Detect which cell encompasses the target text, then output its (x, y) center coordinate. 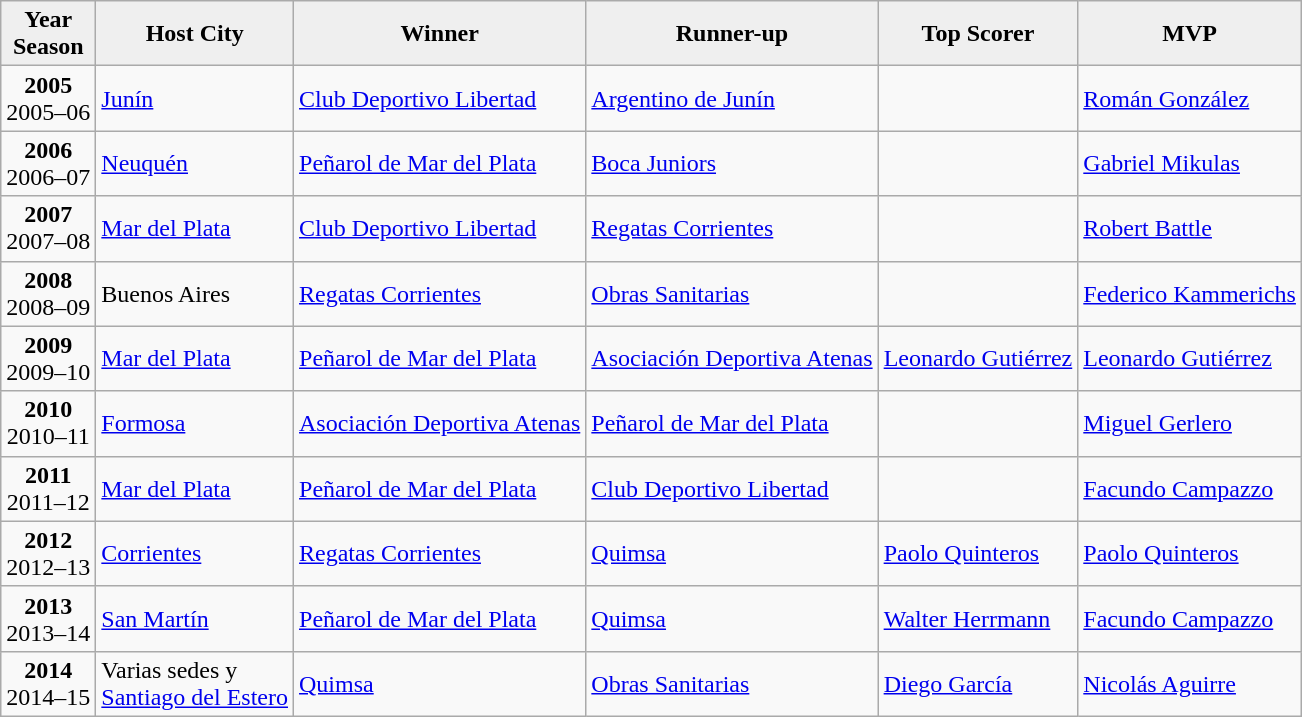
20082008–09 (48, 294)
Gabriel Mikulas (1190, 164)
Host City (195, 34)
Runner-up (732, 34)
Argentino de Junín (732, 98)
YearSeason (48, 34)
20112011–12 (48, 488)
Corrientes (195, 554)
20132013–14 (48, 618)
20092009–10 (48, 358)
Diego García (978, 684)
20142014–15 (48, 684)
Varias sedes ySantiago del Estero (195, 684)
20062006–07 (48, 164)
Robert Battle (1190, 228)
Nicolás Aguirre (1190, 684)
Top Scorer (978, 34)
Winner (440, 34)
Buenos Aires (195, 294)
San Martín (195, 618)
Formosa (195, 424)
MVP (1190, 34)
20102010–11 (48, 424)
Junín (195, 98)
20122012–13 (48, 554)
20052005–06 (48, 98)
Román González (1190, 98)
20072007–08 (48, 228)
Neuquén (195, 164)
Federico Kammerichs (1190, 294)
Miguel Gerlero (1190, 424)
Walter Herrmann (978, 618)
Boca Juniors (732, 164)
